Output the [X, Y] coordinate of the center of the cell containing the given text.  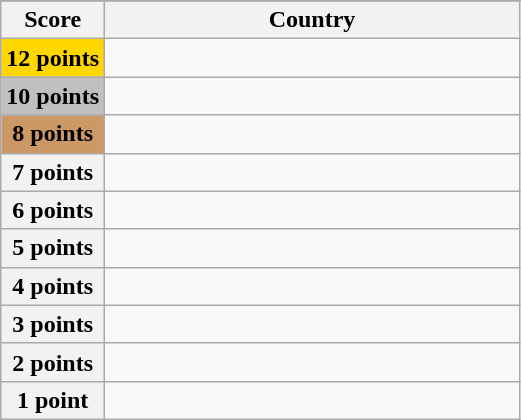
8 points [53, 134]
6 points [53, 210]
7 points [53, 172]
5 points [53, 248]
4 points [53, 286]
Country [312, 20]
Score [53, 20]
12 points [53, 58]
2 points [53, 362]
3 points [53, 324]
10 points [53, 96]
1 point [53, 400]
